Output the (X, Y) coordinate of the center of the cell containing the given text.  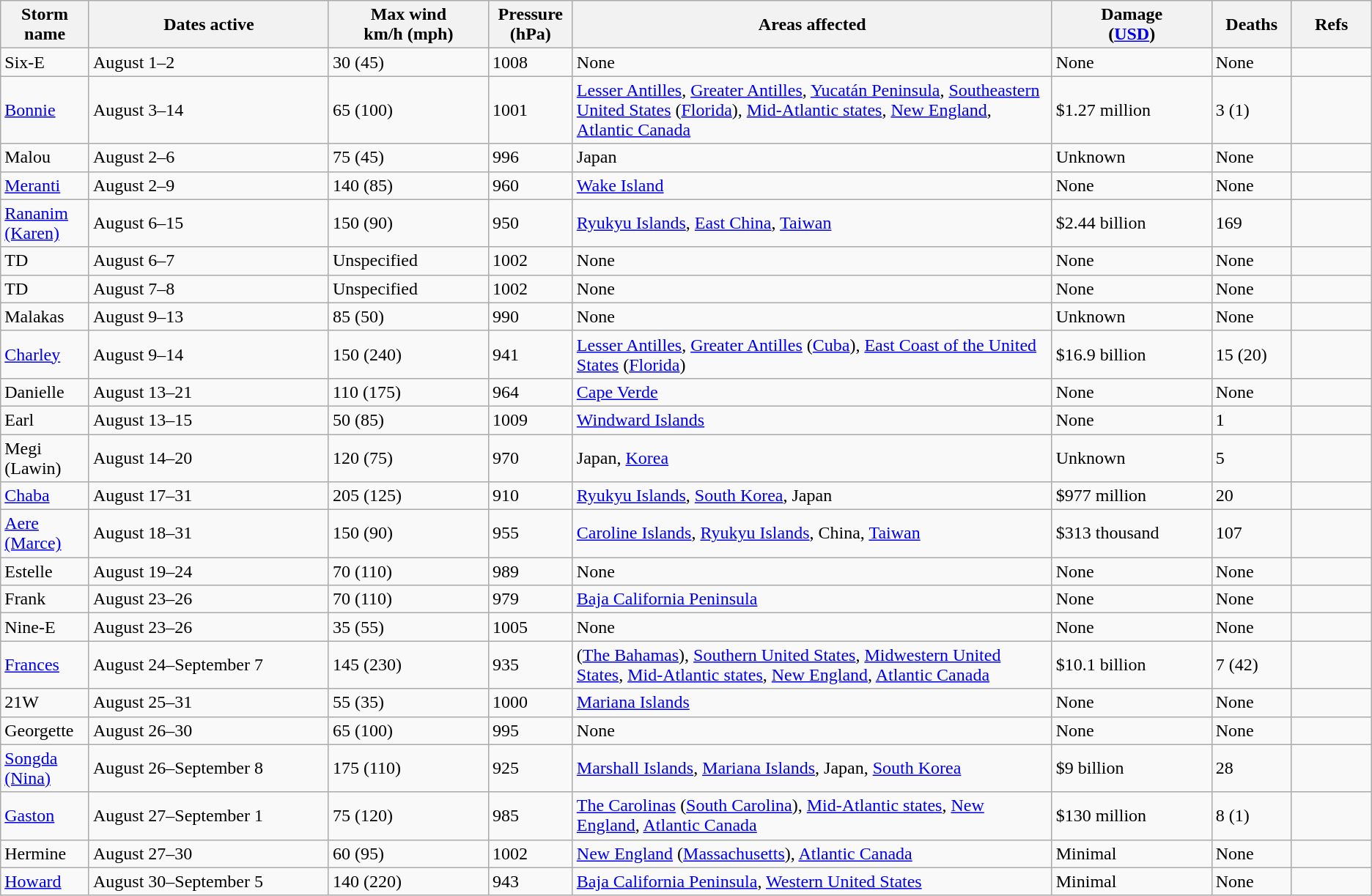
50 (85) (408, 420)
Storm name (45, 25)
$313 thousand (1132, 533)
941 (531, 355)
August 13–15 (208, 420)
August 26–September 8 (208, 768)
Marshall Islands, Mariana Islands, Japan, South Korea (812, 768)
August 13–21 (208, 392)
Frank (45, 599)
Damage(USD) (1132, 25)
Ryukyu Islands, South Korea, Japan (812, 496)
110 (175) (408, 392)
Six-E (45, 62)
$1.27 million (1132, 110)
1009 (531, 420)
August 14–20 (208, 457)
Japan, Korea (812, 457)
Howard (45, 881)
Gaston (45, 816)
The Carolinas (South Carolina), Mid-Atlantic states, New England, Atlantic Canada (812, 816)
75 (45) (408, 158)
$130 million (1132, 816)
1005 (531, 627)
Baja California Peninsula (812, 599)
August 19–24 (208, 571)
175 (110) (408, 768)
1008 (531, 62)
1001 (531, 110)
8 (1) (1252, 816)
New England (Massachusetts), Atlantic Canada (812, 854)
August 17–31 (208, 496)
Japan (812, 158)
Windward Islands (812, 420)
Aere (Marce) (45, 533)
Songda (Nina) (45, 768)
August 27–September 1 (208, 816)
$16.9 billion (1132, 355)
Meranti (45, 185)
August 9–13 (208, 316)
169 (1252, 223)
20 (1252, 496)
August 6–15 (208, 223)
Megi (Lawin) (45, 457)
85 (50) (408, 316)
$2.44 billion (1132, 223)
55 (35) (408, 703)
Ryukyu Islands, East China, Taiwan (812, 223)
Charley (45, 355)
996 (531, 158)
$10.1 billion (1132, 665)
Bonnie (45, 110)
Rananim (Karen) (45, 223)
145 (230) (408, 665)
Wake Island (812, 185)
Hermine (45, 854)
Pressure(hPa) (531, 25)
August 3–14 (208, 110)
107 (1252, 533)
955 (531, 533)
Mariana Islands (812, 703)
August 25–31 (208, 703)
Dates active (208, 25)
Earl (45, 420)
August 30–September 5 (208, 881)
75 (120) (408, 816)
21W (45, 703)
Malou (45, 158)
910 (531, 496)
5 (1252, 457)
7 (42) (1252, 665)
985 (531, 816)
(The Bahamas), Southern United States, Midwestern United States, Mid-Atlantic states, New England, Atlantic Canada (812, 665)
August 6–7 (208, 261)
935 (531, 665)
Malakas (45, 316)
Danielle (45, 392)
60 (95) (408, 854)
Caroline Islands, Ryukyu Islands, China, Taiwan (812, 533)
30 (45) (408, 62)
989 (531, 571)
Deaths (1252, 25)
August 9–14 (208, 355)
August 2–9 (208, 185)
140 (85) (408, 185)
Max windkm/h (mph) (408, 25)
35 (55) (408, 627)
Lesser Antilles, Greater Antilles, Yucatán Peninsula, Southeastern United States (Florida), Mid-Atlantic states, New England, Atlantic Canada (812, 110)
150 (240) (408, 355)
Estelle (45, 571)
205 (125) (408, 496)
Refs (1331, 25)
August 7–8 (208, 289)
August 2–6 (208, 158)
120 (75) (408, 457)
August 24–September 7 (208, 665)
August 1–2 (208, 62)
140 (220) (408, 881)
August 26–30 (208, 730)
964 (531, 392)
Georgette (45, 730)
15 (20) (1252, 355)
1000 (531, 703)
Nine-E (45, 627)
1 (1252, 420)
Frances (45, 665)
Baja California Peninsula, Western United States (812, 881)
3 (1) (1252, 110)
August 27–30 (208, 854)
995 (531, 730)
943 (531, 881)
Lesser Antilles, Greater Antilles (Cuba), East Coast of the United States (Florida) (812, 355)
$977 million (1132, 496)
950 (531, 223)
960 (531, 185)
979 (531, 599)
$9 billion (1132, 768)
Chaba (45, 496)
August 18–31 (208, 533)
Cape Verde (812, 392)
970 (531, 457)
990 (531, 316)
Areas affected (812, 25)
925 (531, 768)
28 (1252, 768)
